Determine the [x, y] coordinate at the center of the cell enclosing the given text.  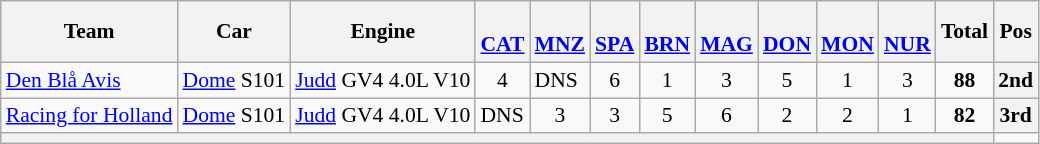
DON [787, 32]
82 [964, 116]
MNZ [560, 32]
MAG [726, 32]
CAT [502, 32]
BRN [667, 32]
Engine [382, 32]
4 [502, 80]
Car [234, 32]
2nd [1016, 80]
SPA [614, 32]
Total [964, 32]
Team [90, 32]
NUR [908, 32]
Den Blå Avis [90, 80]
88 [964, 80]
3rd [1016, 116]
Racing for Holland [90, 116]
Pos [1016, 32]
MON [848, 32]
